Locate the cell with the specified text and output its [x, y] center coordinate. 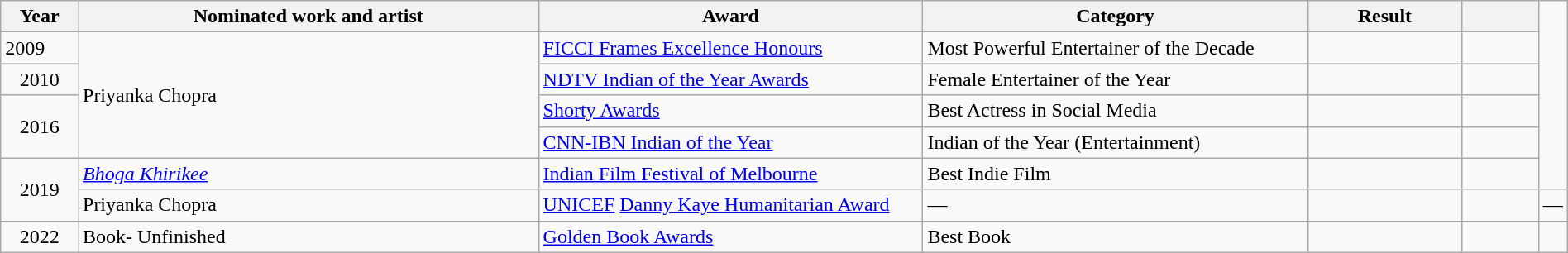
Year [40, 17]
Shorty Awards [731, 111]
FICCI Frames Excellence Honours [731, 48]
2019 [40, 189]
Best Actress in Social Media [1115, 111]
Indian of the Year (Entertainment) [1115, 142]
CNN-IBN Indian of the Year [731, 142]
Best Book [1115, 236]
Best Indie Film [1115, 174]
Female Entertainer of the Year [1115, 79]
Book- Unfinished [308, 236]
UNICEF Danny Kaye Humanitarian Award [731, 205]
2010 [40, 79]
2009 [40, 48]
Golden Book Awards [731, 236]
Award [731, 17]
Category [1115, 17]
Result [1384, 17]
2022 [40, 236]
Bhoga Khirikee [308, 174]
Indian Film Festival of Melbourne [731, 174]
2016 [40, 126]
Nominated work and artist [308, 17]
NDTV Indian of the Year Awards [731, 79]
Most Powerful Entertainer of the Decade [1115, 48]
